From the cell containing the given text, extract its center point as [x, y] coordinate. 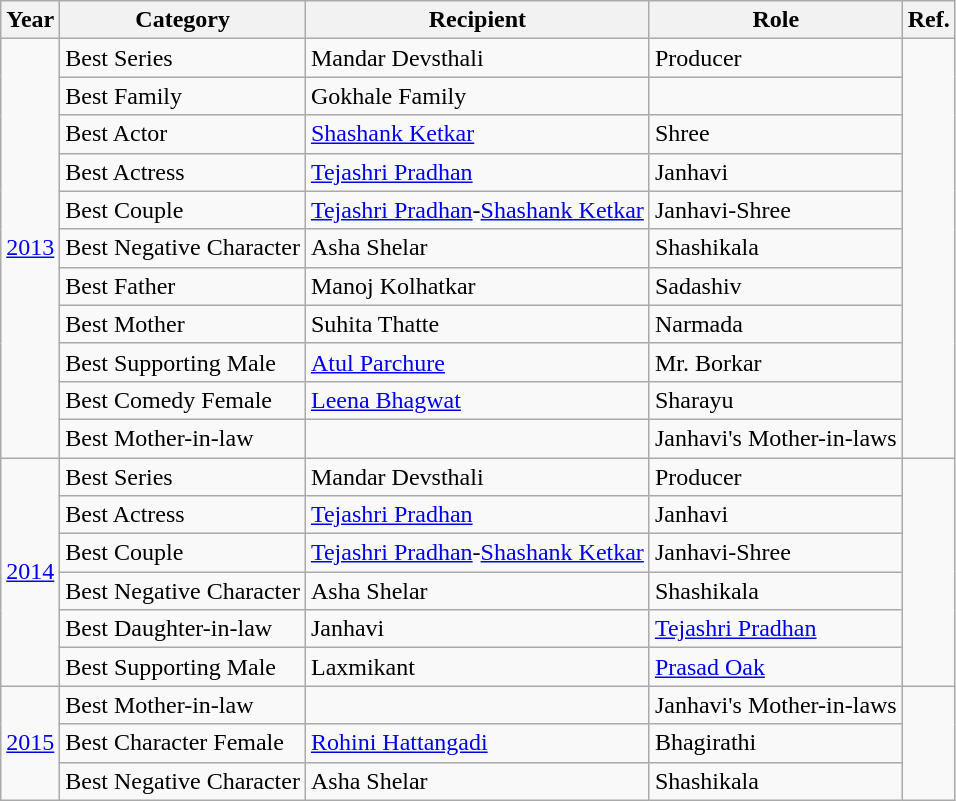
Ref. [928, 20]
Best Family [183, 96]
Laxmikant [477, 667]
Best Daughter-in-law [183, 629]
Best Character Female [183, 743]
Gokhale Family [477, 96]
Category [183, 20]
Prasad Oak [776, 667]
Rohini Hattangadi [477, 743]
Shashank Ketkar [477, 134]
Best Father [183, 286]
Shree [776, 134]
Suhita Thatte [477, 324]
Atul Parchure [477, 362]
Sharayu [776, 400]
2014 [30, 572]
Year [30, 20]
Role [776, 20]
Best Mother [183, 324]
Bhagirathi [776, 743]
2015 [30, 743]
Mr. Borkar [776, 362]
Recipient [477, 20]
Best Actor [183, 134]
Leena Bhagwat [477, 400]
2013 [30, 248]
Manoj Kolhatkar [477, 286]
Best Comedy Female [183, 400]
Sadashiv [776, 286]
Narmada [776, 324]
